Find where the given text appears and provide that cell's center as (X, Y) coordinate. 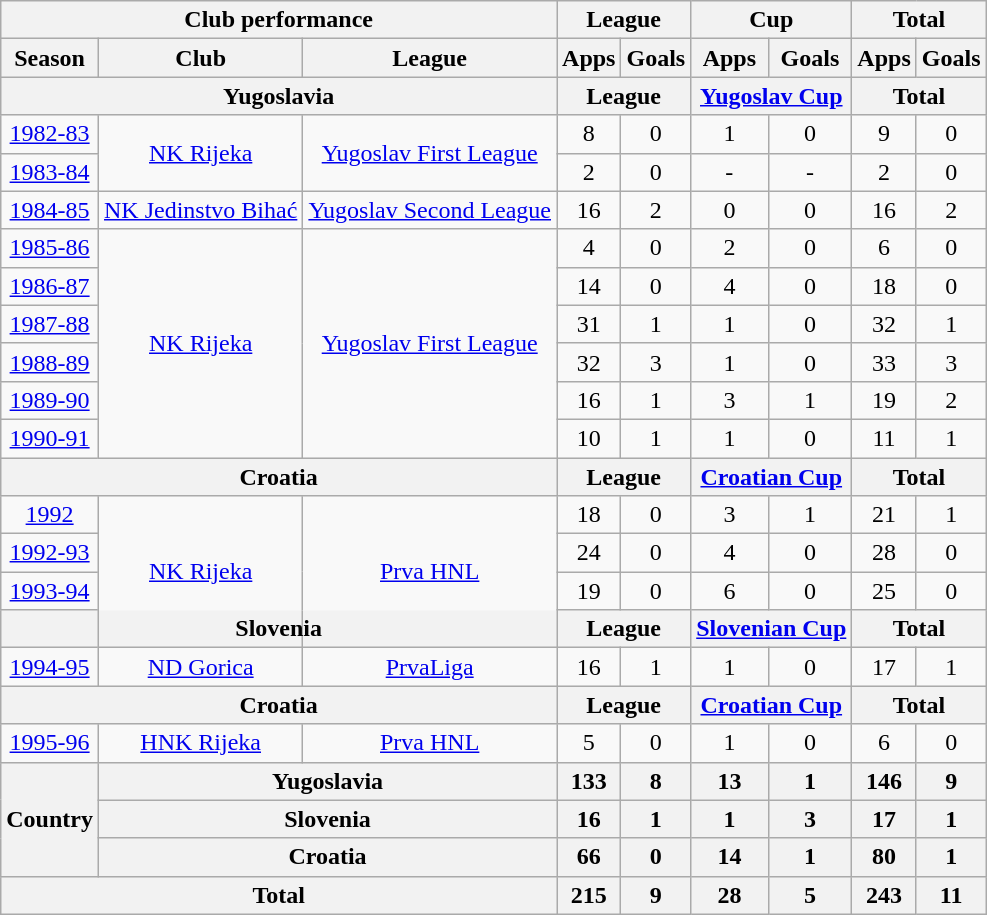
1994-95 (50, 667)
1993-94 (50, 591)
Country (50, 819)
PrvaLiga (430, 667)
1992 (50, 515)
146 (884, 781)
1984-85 (50, 210)
1995-96 (50, 743)
215 (589, 895)
21 (884, 515)
33 (884, 362)
31 (589, 324)
Club (200, 58)
ND Gorica (200, 667)
1987-88 (50, 324)
1985-86 (50, 248)
24 (589, 553)
1983-84 (50, 172)
80 (884, 857)
66 (589, 857)
NK Jedinstvo Bihać (200, 210)
Club performance (279, 20)
Yugoslav Cup (772, 96)
1992-93 (50, 553)
1989-90 (50, 400)
10 (589, 438)
1982-83 (50, 134)
133 (589, 781)
Season (50, 58)
1990-91 (50, 438)
HNK Rijeka (200, 743)
243 (884, 895)
1988-89 (50, 362)
Slovenian Cup (772, 629)
25 (884, 591)
1986-87 (50, 286)
Cup (772, 20)
Yugoslav Second League (430, 210)
13 (730, 781)
